Return the (x, y) coordinate for the center point of the cell that contains the specified text.  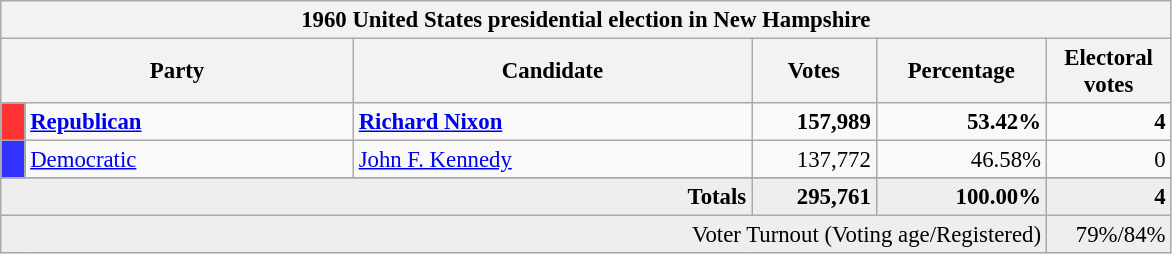
1960 United States presidential election in New Hampshire (586, 20)
53.42% (961, 122)
Richard Nixon (552, 122)
46.58% (961, 160)
Totals (376, 197)
Voter Turnout (Voting age/Registered) (524, 235)
John F. Kennedy (552, 160)
100.00% (961, 197)
137,772 (814, 160)
Percentage (961, 72)
79%/84% (1108, 235)
Votes (814, 72)
Democratic (189, 160)
Party (178, 72)
295,761 (814, 197)
0 (1108, 160)
Electoral votes (1108, 72)
Candidate (552, 72)
Republican (189, 122)
157,989 (814, 122)
